Provide the [X, Y] coordinate of the cell's center where the given text is located.  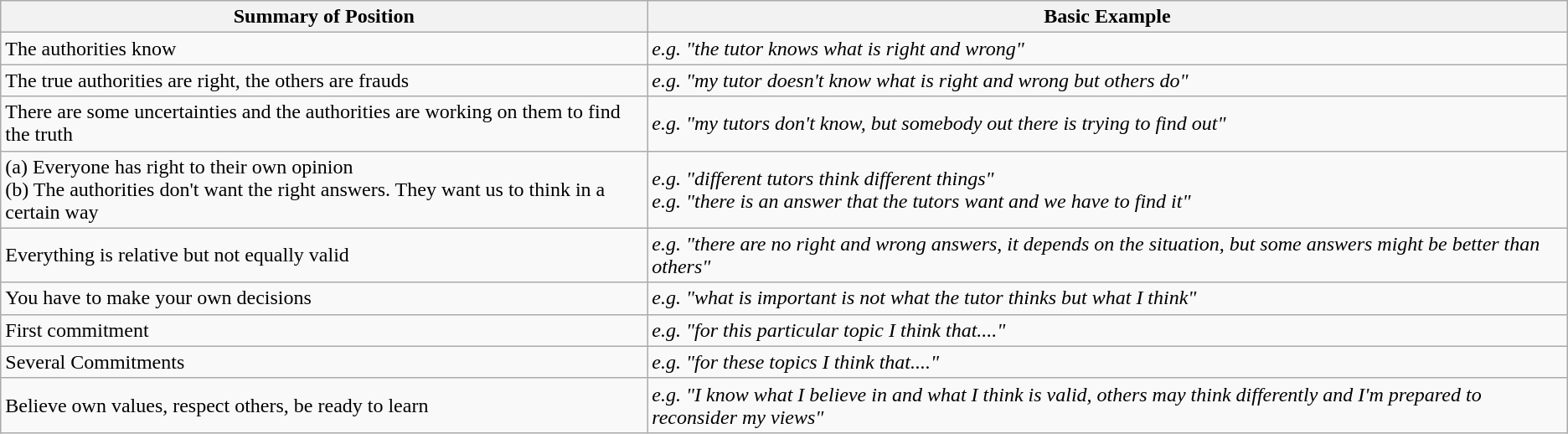
(a) Everyone has right to their own opinion (b) The authorities don't want the right answers. They want us to think in a certain way [324, 189]
e.g. "my tutor doesn't know what is right and wrong but others do" [1107, 80]
e.g. "for this particular topic I think that...." [1107, 330]
e.g. "different tutors think different things" e.g. "there is an answer that the tutors want and we have to find it" [1107, 189]
There are some uncertainties and the authorities are working on them to find the truth [324, 124]
Several Commitments [324, 362]
e.g. "there are no right and wrong answers, it depends on the situation, but some answers might be better than others" [1107, 255]
Basic Example [1107, 17]
The true authorities are right, the others are frauds [324, 80]
The authorities know [324, 49]
Everything is relative but not equally valid [324, 255]
e.g. "the tutor knows what is right and wrong" [1107, 49]
Believe own values, respect others, be ready to learn [324, 406]
First commitment [324, 330]
Summary of Position [324, 17]
e.g. "my tutors don't know, but somebody out there is trying to find out" [1107, 124]
e.g. "I know what I believe in and what I think is valid, others may think differently and I'm prepared to reconsider my views" [1107, 406]
You have to make your own decisions [324, 298]
e.g. "for these topics I think that...." [1107, 362]
e.g. "what is important is not what the tutor thinks but what I think" [1107, 298]
